For the text-containing cell, return its midpoint in (X, Y) coordinate format. 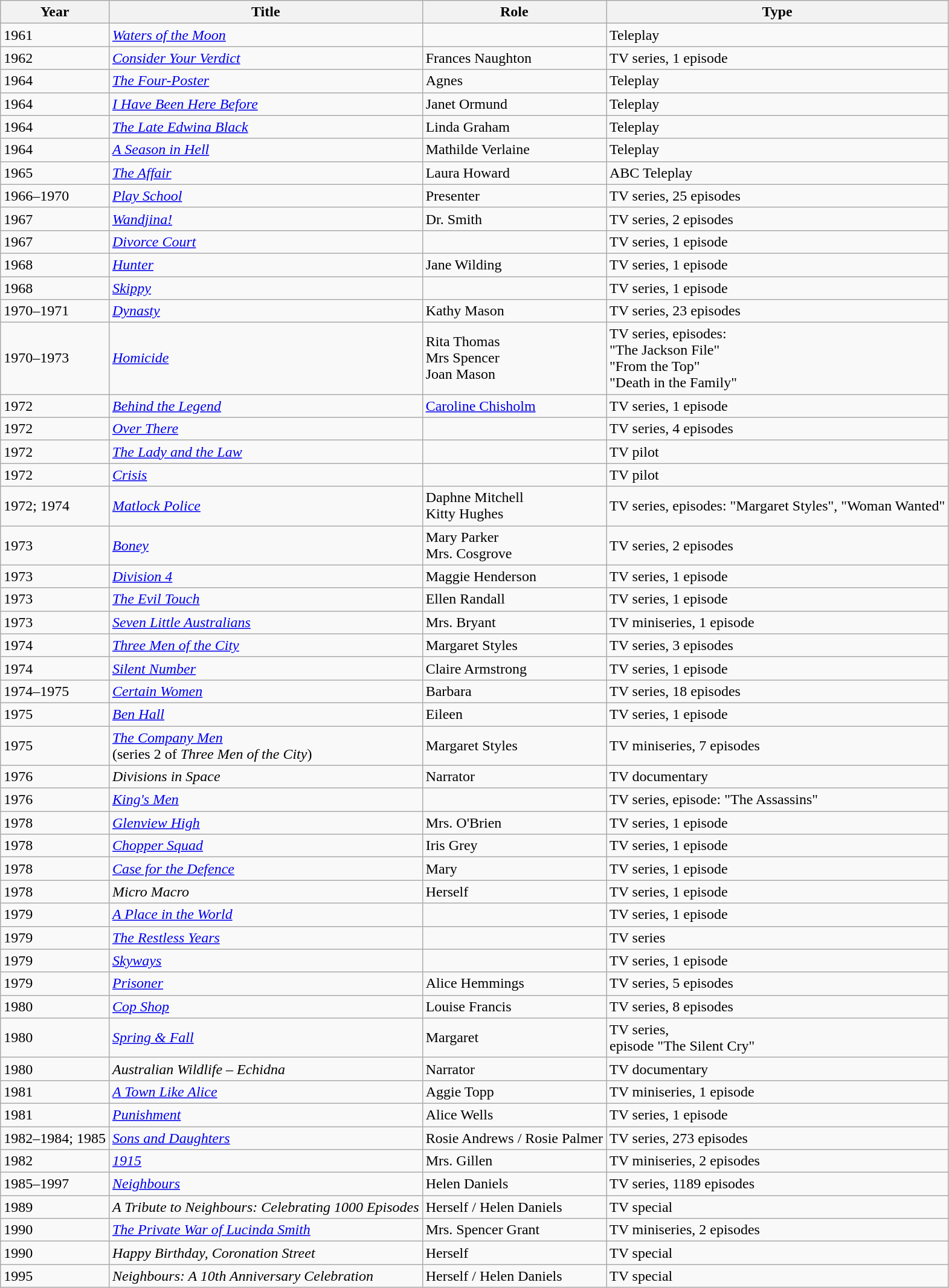
Dr. Smith (514, 219)
The Restless Years (266, 938)
Mary (514, 869)
TV series, 18 episodes (777, 691)
Hunter (266, 265)
Mrs. Spencer Grant (514, 1230)
Linda Graham (514, 127)
The Private War of Lucinda Smith (266, 1230)
Certain Women (266, 691)
Eileen (514, 714)
TV series,episode "The Silent Cry" (777, 1038)
Aggie Topp (514, 1092)
1962 (55, 58)
Role (514, 12)
Play School (266, 196)
Rita ThomasMrs SpencerJoan Mason (514, 359)
Spring & Fall (266, 1038)
Behind the Legend (266, 406)
TV series, episodes:"The Jackson File""From the Top""Death in the Family" (777, 359)
Mrs. Gillen (514, 1161)
Cop Shop (266, 1006)
1989 (55, 1207)
Iris Grey (514, 846)
Year (55, 12)
TV miniseries, 7 episodes (777, 745)
TV series, episodes: "Margaret Styles", "Woman Wanted" (777, 506)
The Company Men(series 2 of Three Men of the City) (266, 745)
Micro Macro (266, 892)
Neighbours: A 10th Anniversary Celebration (266, 1276)
Ben Hall (266, 714)
TV series (777, 938)
Matlock Police (266, 506)
A Town Like Alice (266, 1092)
Boney (266, 545)
Laura Howard (514, 173)
Chopper Squad (266, 846)
Presenter (514, 196)
Title (266, 12)
Consider Your Verdict (266, 58)
1985–1997 (55, 1184)
ABC Teleplay (777, 173)
A Tribute to Neighbours: Celebrating 1000 Episodes (266, 1207)
Ellen Randall (514, 599)
Over There (266, 429)
Agnes (514, 81)
Louise Francis (514, 1006)
Janet Ormund (514, 104)
TV series, 1189 episodes (777, 1184)
Prisoner (266, 984)
TV series, 5 episodes (777, 984)
1974–1975 (55, 691)
Helen Daniels (514, 1184)
Sons and Daughters (266, 1138)
Alice Hemmings (514, 984)
TV series, 8 episodes (777, 1006)
1970–1971 (55, 311)
1972; 1974 (55, 506)
Maggie Henderson (514, 576)
1995 (55, 1276)
Claire Armstrong (514, 668)
TV series, 23 episodes (777, 311)
The Lady and the Law (266, 452)
Divisions in Space (266, 777)
Dynasty (266, 311)
1961 (55, 35)
I Have Been Here Before (266, 104)
Skyways (266, 961)
Waters of the Moon (266, 35)
1966–1970 (55, 196)
Mrs. O'Brien (514, 823)
Wandjina! (266, 219)
Mrs. Bryant (514, 622)
Skippy (266, 288)
Margaret (514, 1038)
1915 (266, 1161)
Mathilde Verlaine (514, 150)
Rosie Andrews / Rosie Palmer (514, 1138)
TV series, episode: "The Assassins" (777, 800)
King's Men (266, 800)
Happy Birthday, Coronation Street (266, 1253)
Neighbours (266, 1184)
Seven Little Australians (266, 622)
Silent Number (266, 668)
The Affair (266, 173)
1970–1973 (55, 359)
1982 (55, 1161)
Punishment (266, 1115)
Daphne MitchellKitty Hughes (514, 506)
A Season in Hell (266, 150)
TV series, 3 episodes (777, 645)
TV series, 4 episodes (777, 429)
Division 4 (266, 576)
Three Men of the City (266, 645)
The Four-Poster (266, 81)
TV series, 25 episodes (777, 196)
A Place in the World (266, 915)
Crisis (266, 475)
1965 (55, 173)
Frances Naughton (514, 58)
Case for the Defence (266, 869)
Mary ParkerMrs. Cosgrove (514, 545)
Type (777, 12)
Alice Wells (514, 1115)
Barbara (514, 691)
Divorce Court (266, 242)
Australian Wildlife – Echidna (266, 1069)
TV series, 273 episodes (777, 1138)
1982–1984; 1985 (55, 1138)
Glenview High (266, 823)
Homicide (266, 359)
The Evil Touch (266, 599)
The Late Edwina Black (266, 127)
Jane Wilding (514, 265)
Kathy Mason (514, 311)
Caroline Chisholm (514, 406)
